Pinpoint the cell where the given text exists, returning its [x, y] midpoint coordinate. 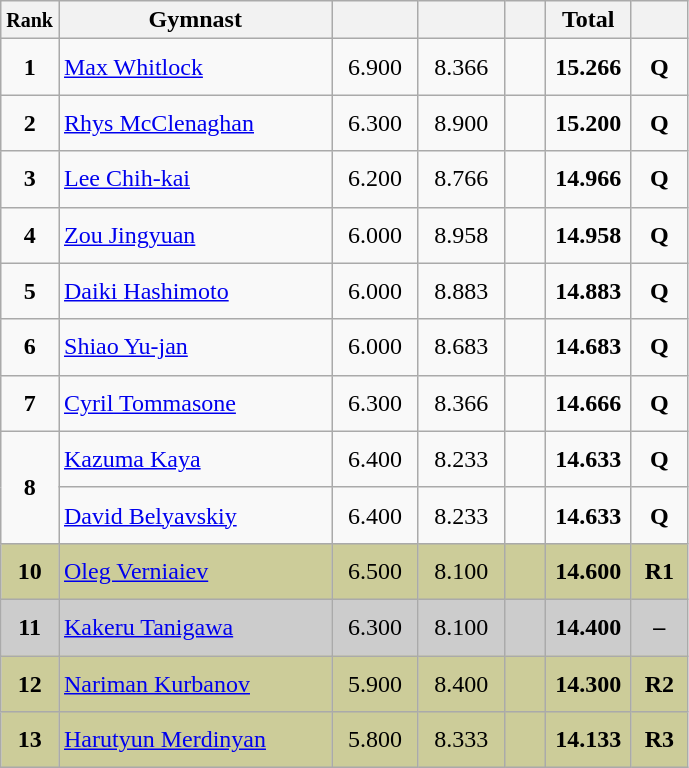
R3 [659, 740]
6 [30, 347]
5.900 [375, 684]
8.883 [461, 291]
Rank [30, 20]
Max Whitlock [195, 67]
8.400 [461, 684]
Gymnast [195, 20]
Lee Chih-kai [195, 179]
14.883 [588, 291]
Rhys McClenaghan [195, 123]
3 [30, 179]
6.200 [375, 179]
14.400 [588, 627]
– [659, 627]
5 [30, 291]
6.900 [375, 67]
8 [30, 487]
Shiao Yu-jan [195, 347]
Harutyun Merdinyan [195, 740]
5.800 [375, 740]
2 [30, 123]
14.683 [588, 347]
8.900 [461, 123]
Zou Jingyuan [195, 235]
8.958 [461, 235]
Daiki Hashimoto [195, 291]
David Belyavskiy [195, 515]
12 [30, 684]
Oleg Verniaiev [195, 571]
14.600 [588, 571]
Nariman Kurbanov [195, 684]
15.200 [588, 123]
15.266 [588, 67]
Total [588, 20]
Kakeru Tanigawa [195, 627]
14.966 [588, 179]
Kazuma Kaya [195, 459]
R1 [659, 571]
6.500 [375, 571]
8.333 [461, 740]
14.666 [588, 403]
4 [30, 235]
11 [30, 627]
10 [30, 571]
14.300 [588, 684]
8.683 [461, 347]
14.958 [588, 235]
R2 [659, 684]
14.133 [588, 740]
13 [30, 740]
1 [30, 67]
Cyril Tommasone [195, 403]
8.766 [461, 179]
7 [30, 403]
